Determine the [X, Y] coordinate at the center of the cell enclosing the given text.  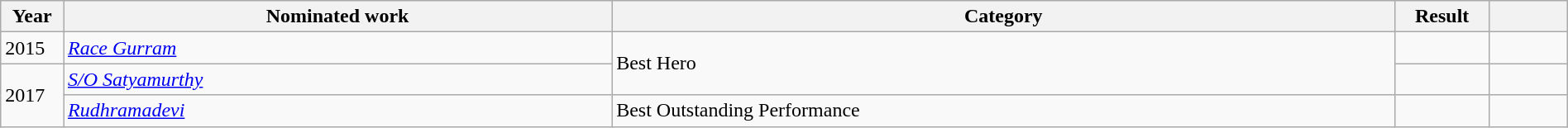
Category [1004, 17]
Best Hero [1004, 64]
Result [1442, 17]
Year [32, 17]
2017 [32, 95]
Nominated work [337, 17]
Rudhramadevi [337, 111]
2015 [32, 48]
Race Gurram [337, 48]
Best Outstanding Performance [1004, 111]
S/O Satyamurthy [337, 79]
